From the cell containing the given text, extract its center point as [X, Y] coordinate. 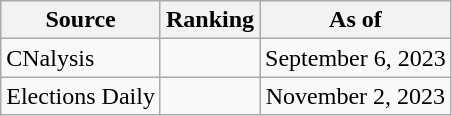
CNalysis [81, 58]
Ranking [210, 20]
As of [356, 20]
Source [81, 20]
November 2, 2023 [356, 96]
September 6, 2023 [356, 58]
Elections Daily [81, 96]
